Return the [X, Y] coordinate for the center point of the cell that contains the specified text.  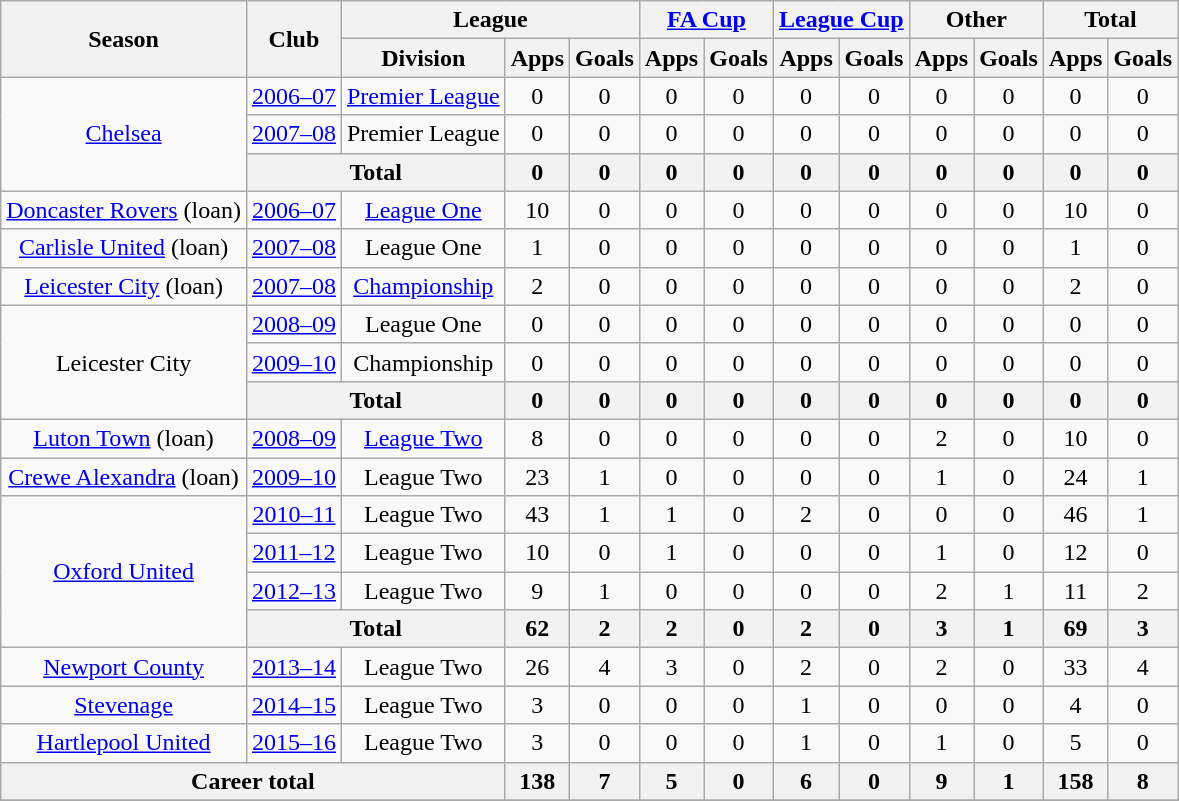
Newport County [124, 667]
12 [1075, 553]
Hartlepool United [124, 743]
26 [537, 667]
2010–11 [294, 515]
62 [537, 629]
Division [423, 58]
Season [124, 39]
Stevenage [124, 705]
33 [1075, 667]
Crewe Alexandra (loan) [124, 477]
2012–13 [294, 591]
23 [537, 477]
Club [294, 39]
Other [976, 20]
2011–12 [294, 553]
2015–16 [294, 743]
Leicester City (loan) [124, 286]
Chelsea [124, 134]
FA Cup [706, 20]
11 [1075, 591]
6 [806, 781]
69 [1075, 629]
24 [1075, 477]
Oxford United [124, 572]
Career total [253, 781]
2014–15 [294, 705]
7 [605, 781]
158 [1075, 781]
Carlisle United (loan) [124, 248]
43 [537, 515]
2013–14 [294, 667]
Luton Town (loan) [124, 438]
Doncaster Rovers (loan) [124, 210]
Leicester City [124, 362]
League [490, 20]
League Cup [841, 20]
138 [537, 781]
46 [1075, 515]
